Determine the (x, y) coordinate at the center of the cell enclosing the given text.  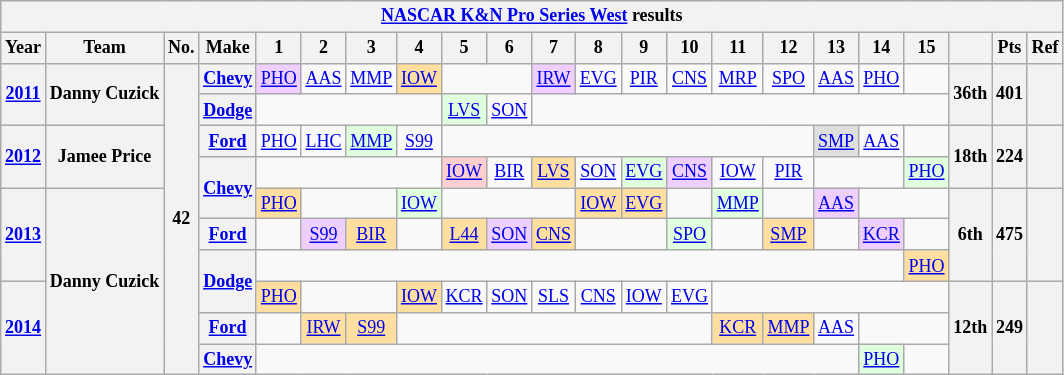
9 (644, 48)
18th (970, 156)
2 (324, 48)
401 (1010, 94)
Make (228, 48)
7 (554, 48)
42 (182, 219)
5 (464, 48)
Jamee Price (104, 156)
2013 (24, 235)
Ref (1045, 48)
8 (598, 48)
475 (1010, 235)
10 (690, 48)
NASCAR K&N Pro Series West results (532, 16)
LHC (324, 140)
Pts (1010, 48)
249 (1010, 328)
2012 (24, 156)
SLS (554, 296)
36th (970, 94)
3 (372, 48)
Team (104, 48)
15 (926, 48)
11 (738, 48)
12 (788, 48)
No. (182, 48)
13 (836, 48)
12th (970, 328)
224 (1010, 156)
2011 (24, 94)
1 (278, 48)
14 (881, 48)
2014 (24, 328)
6th (970, 235)
6 (510, 48)
MRP (738, 78)
4 (420, 48)
Year (24, 48)
L44 (464, 234)
